Pinpoint the cell where the given text exists, returning its [X, Y] midpoint coordinate. 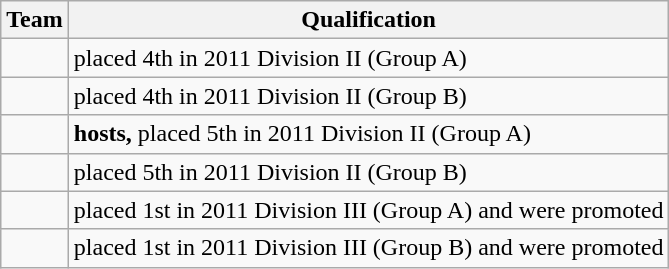
placed 1st in 2011 Division III (Group A) and were promoted [368, 210]
placed 4th in 2011 Division II (Group B) [368, 96]
placed 5th in 2011 Division II (Group B) [368, 172]
placed 4th in 2011 Division II (Group A) [368, 58]
hosts, placed 5th in 2011 Division II (Group A) [368, 134]
Team [35, 20]
Qualification [368, 20]
placed 1st in 2011 Division III (Group B) and were promoted [368, 248]
